Identify which cell holds the provided text, then report its (x, y) central coordinate. 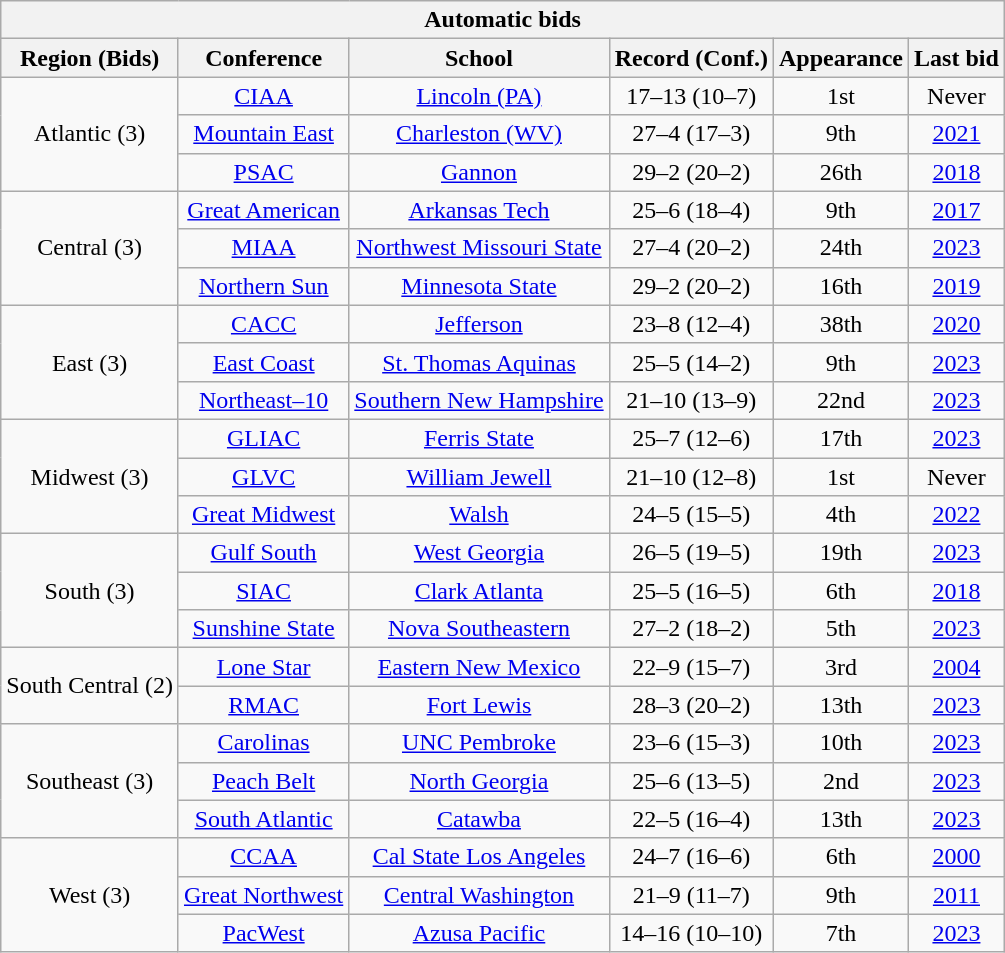
CIAA (263, 96)
MIAA (263, 248)
CCAA (263, 857)
21–9 (11–7) (691, 895)
Fort Lewis (479, 705)
Sunshine State (263, 629)
CACC (263, 324)
2017 (957, 210)
Record (Conf.) (691, 58)
RMAC (263, 705)
24–5 (15–5) (691, 515)
Carolinas (263, 743)
Southern New Hampshire (479, 400)
25–5 (14–2) (691, 362)
24–7 (16–6) (691, 857)
23–6 (15–3) (691, 743)
2020 (957, 324)
2019 (957, 286)
St. Thomas Aquinas (479, 362)
Northern Sun (263, 286)
SIAC (263, 591)
PSAC (263, 172)
Great Northwest (263, 895)
14–16 (10–10) (691, 933)
Arkansas Tech (479, 210)
23–8 (12–4) (691, 324)
Great American (263, 210)
South (3) (90, 591)
South Central (2) (90, 686)
Minnesota State (479, 286)
Mountain East (263, 134)
Clark Atlanta (479, 591)
27–4 (17–3) (691, 134)
Atlantic (3) (90, 134)
GLVC (263, 477)
North Georgia (479, 781)
Peach Belt (263, 781)
Jefferson (479, 324)
Lincoln (PA) (479, 96)
28–3 (20–2) (691, 705)
2nd (842, 781)
Northwest Missouri State (479, 248)
Lone Star (263, 667)
East Coast (263, 362)
Northeast–10 (263, 400)
21–10 (12–8) (691, 477)
24th (842, 248)
25–6 (18–4) (691, 210)
2011 (957, 895)
25–5 (16–5) (691, 591)
Catawba (479, 819)
25–7 (12–6) (691, 438)
10th (842, 743)
Walsh (479, 515)
Nova Southeastern (479, 629)
21–10 (13–9) (691, 400)
Central (3) (90, 248)
Central Washington (479, 895)
West Georgia (479, 553)
4th (842, 515)
Region (Bids) (90, 58)
School (479, 58)
South Atlantic (263, 819)
3rd (842, 667)
Azusa Pacific (479, 933)
26th (842, 172)
PacWest (263, 933)
25–6 (13–5) (691, 781)
Appearance (842, 58)
5th (842, 629)
GLIAC (263, 438)
22–5 (16–4) (691, 819)
Gannon (479, 172)
Great Midwest (263, 515)
West (3) (90, 895)
Conference (263, 58)
2021 (957, 134)
East (3) (90, 362)
38th (842, 324)
Ferris State (479, 438)
Midwest (3) (90, 476)
UNC Pembroke (479, 743)
Automatic bids (503, 20)
2000 (957, 857)
27–2 (18–2) (691, 629)
17th (842, 438)
2022 (957, 515)
Gulf South (263, 553)
22nd (842, 400)
16th (842, 286)
7th (842, 933)
19th (842, 553)
Eastern New Mexico (479, 667)
27–4 (20–2) (691, 248)
William Jewell (479, 477)
Cal State Los Angeles (479, 857)
22–9 (15–7) (691, 667)
17–13 (10–7) (691, 96)
26–5 (19–5) (691, 553)
Last bid (957, 58)
Southeast (3) (90, 781)
2004 (957, 667)
Charleston (WV) (479, 134)
